From the cell containing the given text, extract its center point as (x, y) coordinate. 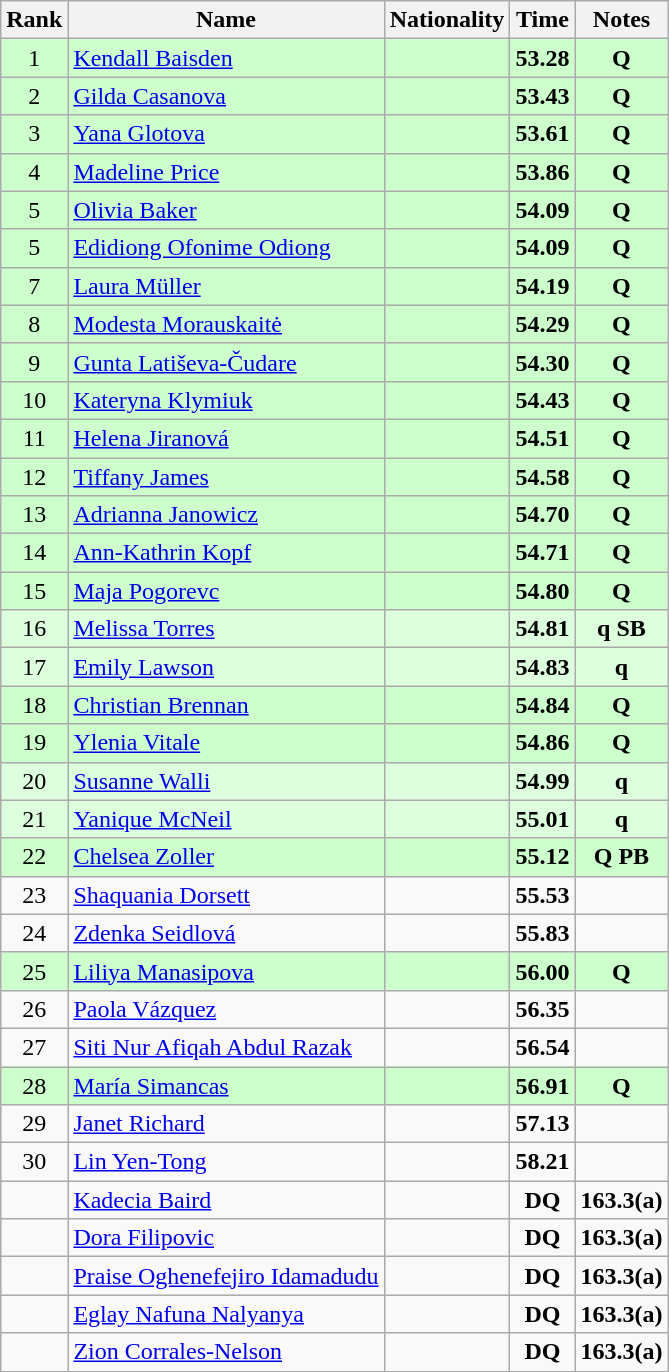
Edidiong Ofonime Odiong (226, 248)
Yanique McNeil (226, 819)
53.43 (542, 96)
4 (34, 172)
29 (34, 1124)
2 (34, 96)
54.71 (542, 553)
Siti Nur Afiqah Abdul Razak (226, 1047)
56.00 (542, 971)
Shaquania Dorsett (226, 895)
7 (34, 286)
Kadecia Baird (226, 1200)
54.86 (542, 743)
25 (34, 971)
Christian Brennan (226, 705)
54.99 (542, 781)
18 (34, 705)
Maja Pogorevc (226, 591)
Yana Glotova (226, 134)
Gilda Casanova (226, 96)
54.84 (542, 705)
30 (34, 1162)
58.21 (542, 1162)
Laura Müller (226, 286)
16 (34, 629)
Dora Filipovic (226, 1238)
19 (34, 743)
Ann-Kathrin Kopf (226, 553)
Janet Richard (226, 1124)
Time (542, 20)
54.80 (542, 591)
55.53 (542, 895)
Q PB (622, 857)
Kateryna Klymiuk (226, 400)
27 (34, 1047)
Tiffany James (226, 477)
9 (34, 362)
56.54 (542, 1047)
56.35 (542, 1009)
Helena Jiranová (226, 438)
Name (226, 20)
Praise Oghenefejiro Idamadudu (226, 1276)
Nationality (447, 20)
Notes (622, 20)
23 (34, 895)
Gunta Latiševa-Čudare (226, 362)
11 (34, 438)
Eglay Nafuna Nalyanya (226, 1314)
54.81 (542, 629)
57.13 (542, 1124)
Rank (34, 20)
24 (34, 933)
Susanne Walli (226, 781)
20 (34, 781)
Melissa Torres (226, 629)
q SB (622, 629)
1 (34, 58)
54.51 (542, 438)
54.70 (542, 515)
12 (34, 477)
13 (34, 515)
Ylenia Vitale (226, 743)
26 (34, 1009)
10 (34, 400)
Modesta Morauskaitė (226, 324)
54.58 (542, 477)
55.83 (542, 933)
53.61 (542, 134)
53.28 (542, 58)
55.12 (542, 857)
María Simancas (226, 1085)
Zion Corrales-Nelson (226, 1352)
28 (34, 1085)
15 (34, 591)
54.29 (542, 324)
56.91 (542, 1085)
Zdenka Seidlová (226, 933)
3 (34, 134)
Olivia Baker (226, 210)
54.83 (542, 667)
Adrianna Janowicz (226, 515)
14 (34, 553)
Kendall Baisden (226, 58)
55.01 (542, 819)
Paola Vázquez (226, 1009)
21 (34, 819)
Emily Lawson (226, 667)
22 (34, 857)
8 (34, 324)
17 (34, 667)
54.30 (542, 362)
Chelsea Zoller (226, 857)
Madeline Price (226, 172)
Liliya Manasipova (226, 971)
Lin Yen-Tong (226, 1162)
54.19 (542, 286)
53.86 (542, 172)
54.43 (542, 400)
